Extract the [X, Y] coordinate from the center of the cell holding the provided text.  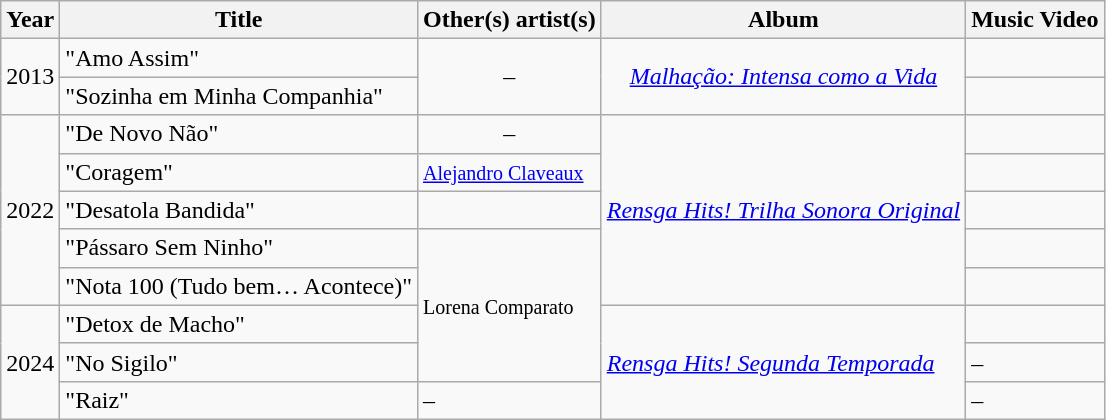
2024 [30, 362]
"No Sigilo" [239, 362]
Year [30, 20]
Malhação: Intensa como a Vida [783, 77]
"Amo Assim" [239, 58]
Lorena Comparato [510, 305]
Alejandro Claveaux [510, 172]
Rensga Hits! Trilha Sonora Original [783, 210]
Other(s) artist(s) [510, 20]
"Raiz" [239, 400]
Album [783, 20]
2022 [30, 210]
"Pássaro Sem Ninho" [239, 248]
"Detox de Macho" [239, 324]
Music Video [1035, 20]
Title [239, 20]
"Desatola Bandida" [239, 210]
"Nota 100 (Tudo bem… Acontece)" [239, 286]
"Sozinha em Minha Companhia" [239, 96]
2013 [30, 77]
"De Novo Não" [239, 134]
"Coragem" [239, 172]
Rensga Hits! Segunda Temporada [783, 362]
